Extract the [x, y] coordinate from the center of the cell holding the provided text.  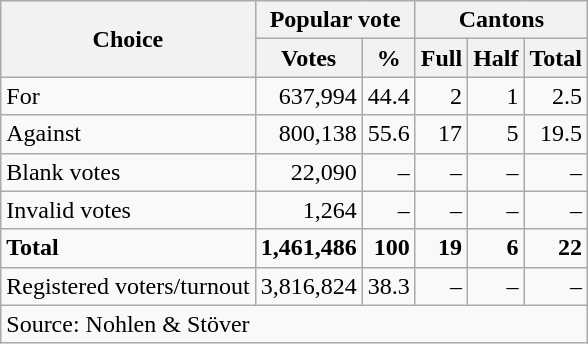
800,138 [308, 134]
Half [496, 58]
1,461,486 [308, 248]
Registered voters/turnout [128, 286]
Votes [308, 58]
637,994 [308, 96]
Invalid votes [128, 210]
1 [496, 96]
Against [128, 134]
Source: Nohlen & Stöver [294, 324]
% [388, 58]
For [128, 96]
5 [496, 134]
19.5 [556, 134]
Cantons [501, 20]
3,816,824 [308, 286]
22 [556, 248]
55.6 [388, 134]
17 [441, 134]
6 [496, 248]
1,264 [308, 210]
100 [388, 248]
2 [441, 96]
Popular vote [335, 20]
2.5 [556, 96]
19 [441, 248]
38.3 [388, 286]
22,090 [308, 172]
44.4 [388, 96]
Choice [128, 39]
Blank votes [128, 172]
Full [441, 58]
